Locate the cell with the specified text and output its [X, Y] center coordinate. 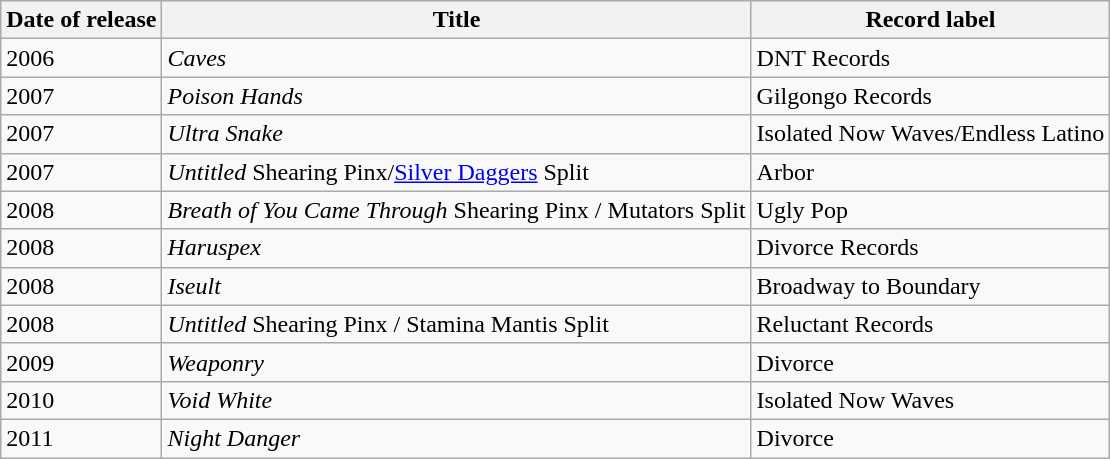
Breath of You Came Through Shearing Pinx / Mutators Split [456, 210]
Isolated Now Waves [930, 400]
Date of release [82, 20]
Untitled Shearing Pinx/Silver Daggers Split [456, 172]
Gilgongo Records [930, 96]
Divorce Records [930, 248]
Poison Hands [456, 96]
Arbor [930, 172]
Untitled Shearing Pinx / Stamina Mantis Split [456, 324]
Broadway to Boundary [930, 286]
Caves [456, 58]
Iseult [456, 286]
DNT Records [930, 58]
Record label [930, 20]
Ugly Pop [930, 210]
Night Danger [456, 438]
Haruspex [456, 248]
Reluctant Records [930, 324]
Isolated Now Waves/Endless Latino [930, 134]
2011 [82, 438]
Title [456, 20]
2006 [82, 58]
Ultra Snake [456, 134]
Void White [456, 400]
2009 [82, 362]
Weaponry [456, 362]
2010 [82, 400]
